Return (x, y) of the center of cell containing provided text 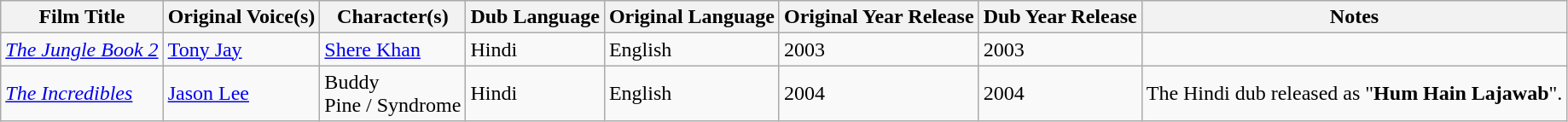
The Incredibles (82, 94)
Original Year Release (879, 17)
Tony Jay (241, 49)
Shere Khan (392, 49)
Dub Year Release (1060, 17)
Character(s) (392, 17)
Original Language (691, 17)
Original Voice(s) (241, 17)
The Hindi dub released as "Hum Hain Lajawab". (1355, 94)
The Jungle Book 2 (82, 49)
Jason Lee (241, 94)
Dub Language (535, 17)
Buddy Pine / Syndrome (392, 94)
Notes (1355, 17)
Film Title (82, 17)
